From the cell containing the given text, extract its center point as [x, y] coordinate. 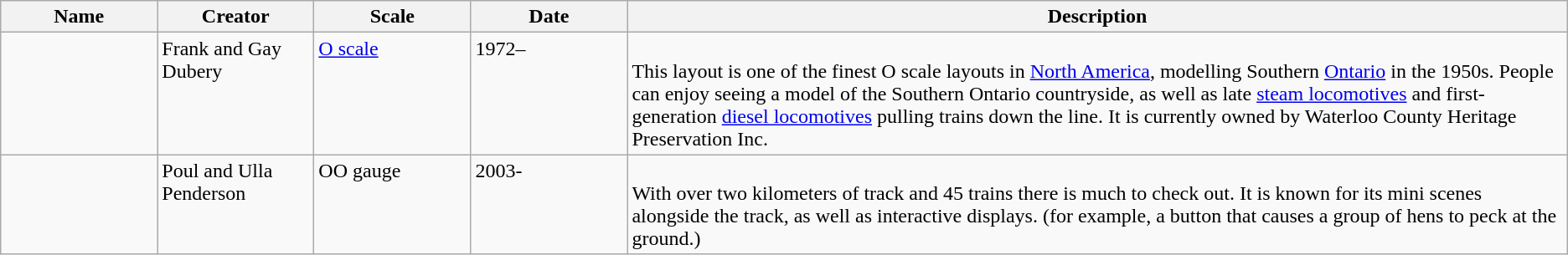
1972– [549, 94]
Name [79, 17]
Poul and Ulla Penderson [236, 204]
Scale [392, 17]
O scale [392, 94]
2003- [549, 204]
Creator [236, 17]
Date [549, 17]
OO gauge [392, 204]
Frank and Gay Dubery [236, 94]
Description [1097, 17]
